From the cell containing the given text, extract its center point as (x, y) coordinate. 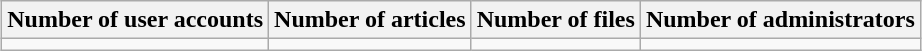
Number of files (556, 20)
Number of administrators (780, 20)
Number of user accounts (136, 20)
Number of articles (370, 20)
